Output the (x, y) coordinate of the center of the cell containing the given text.  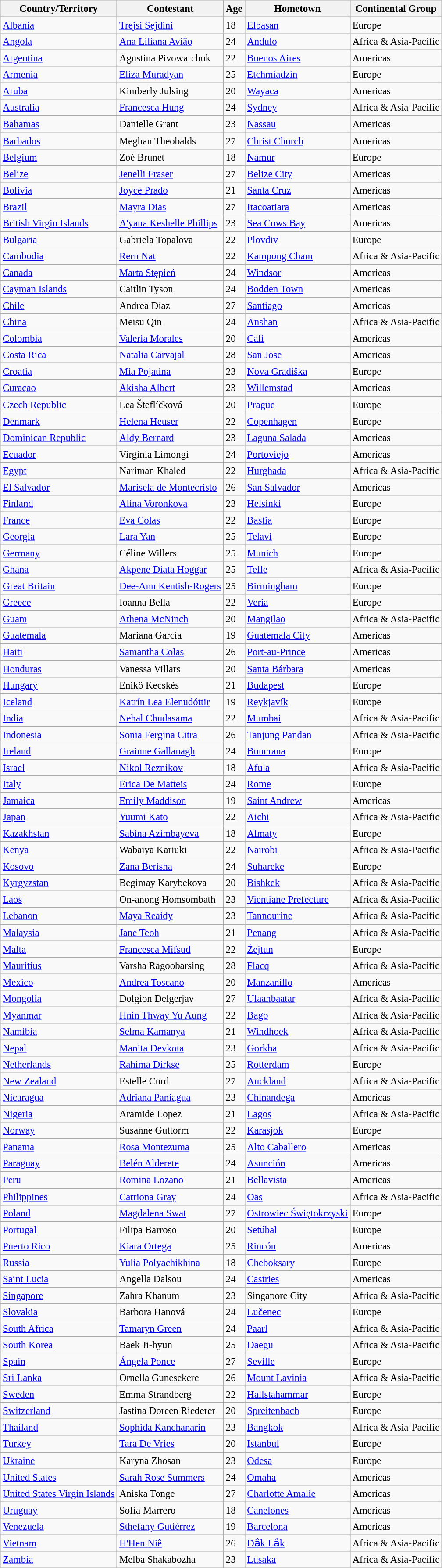
Nepal (59, 1048)
Malta (59, 949)
Cali (297, 339)
Jamaica (59, 800)
Maya Reaidy (170, 916)
Odesa (297, 1460)
South Africa (59, 1328)
Rotterdam (297, 1065)
Andrea Díaz (170, 306)
Nikol Reznikov (170, 768)
Port-au-Prince (297, 652)
Hungary (59, 685)
Auckland (297, 1081)
Lara Yan (170, 537)
Almaty (297, 834)
Plovdiv (297, 240)
El Salvador (59, 487)
Virginia Limongi (170, 454)
Daegu (297, 1345)
Paraguay (59, 1163)
South Korea (59, 1345)
Country/Territory (59, 9)
Mangilao (297, 619)
Cayman Islands (59, 289)
Nicaragua (59, 1098)
Aramide Lopez (170, 1114)
Hallstahammar (297, 1395)
Panama (59, 1147)
Spreitenbach (297, 1411)
Mongolia (59, 999)
Bastia (297, 520)
Estelle Curd (170, 1081)
Bulgaria (59, 240)
Wabaiya Kariuki (170, 850)
Angella Dalsou (170, 1279)
Flacq (297, 965)
Age (234, 9)
Sweden (59, 1395)
Athena McNinch (170, 619)
Georgia (59, 537)
Dominican Republic (59, 438)
Lagos (297, 1114)
Sthefany Gutiérrez (170, 1527)
Poland (59, 1213)
Barcelona (297, 1527)
Afula (297, 768)
Italy (59, 784)
United States (59, 1477)
Gorkha (297, 1048)
Denmark (59, 421)
Erica De Matteis (170, 784)
San Salvador (297, 487)
Sea Cows Bay (297, 223)
Budapest (297, 685)
Belgium (59, 157)
Karasjok (297, 1130)
Haiti (59, 652)
Jastina Doreen Riederer (170, 1411)
Great Britain (59, 586)
Nariman Khaled (170, 471)
Chile (59, 306)
Belize City (297, 174)
Cheboksary (297, 1263)
Spain (59, 1362)
Zahra Khanum (170, 1295)
Willemstad (297, 388)
Singapore (59, 1295)
Gabriela Topalova (170, 240)
Uruguay (59, 1510)
Armenia (59, 75)
Rincón (297, 1246)
Peru (59, 1180)
Dee-Ann Kentish-Rogers (170, 586)
Seville (297, 1362)
Singapore City (297, 1295)
Karyna Zhosan (170, 1460)
Melba Shakabozha (170, 1560)
A'yana Keshelle Phillips (170, 223)
Buncrana (297, 751)
Saint Andrew (297, 800)
Andrea Toscano (170, 982)
Varsha Ragoobarsing (170, 965)
Zambia (59, 1560)
Curaçao (59, 388)
Zana Berisha (170, 867)
Ecuador (59, 454)
Iceland (59, 702)
San Jose (297, 355)
Malaysia (59, 933)
Đắk Lắk (297, 1543)
Istanbul (297, 1444)
Helsinki (297, 504)
Tara De Vries (170, 1444)
Kampong Cham (297, 256)
Aichi (297, 817)
Magdalena Swat (170, 1213)
Portoviejo (297, 454)
Sophida Kanchanarin (170, 1428)
Costa Rica (59, 355)
Kosovo (59, 867)
Tefle (297, 570)
Belén Alderete (170, 1163)
British Virgin Islands (59, 223)
Greece (59, 603)
Angola (59, 42)
Yulia Polyachikhina (170, 1263)
Francesca Mifsud (170, 949)
Nairobi (297, 850)
New Zealand (59, 1081)
France (59, 520)
Prague (297, 405)
Albania (59, 25)
Ireland (59, 751)
Jane Teoh (170, 933)
Mia Pojatina (170, 372)
Russia (59, 1263)
Samantha Colas (170, 652)
Rome (297, 784)
Nehal Chudasama (170, 718)
Guam (59, 619)
Zoé Brunet (170, 157)
Penang (297, 933)
H'Hen Niê (170, 1543)
Namur (297, 157)
Akisha Albert (170, 388)
Israel (59, 768)
Chinandega (297, 1098)
Munich (297, 553)
Aldy Bernard (170, 438)
Vanessa Villars (170, 669)
China (59, 322)
Tannourine (297, 916)
Asunción (297, 1163)
Namibia (59, 1032)
Sonia Fergina Citra (170, 735)
Rahima Dirkse (170, 1065)
Valeria Morales (170, 339)
Lebanon (59, 916)
Sabina Azimbayeva (170, 834)
Hurghada (297, 471)
Ioanna Bella (170, 603)
Céline Willers (170, 553)
Manita Devkota (170, 1048)
Sarah Rose Summers (170, 1477)
Agustina Pivowarchuk (170, 58)
Kimberly Julsing (170, 91)
Contestant (170, 9)
Mauritius (59, 965)
Myanmar (59, 1015)
Aniska Tonge (170, 1493)
Baek Ji-hyun (170, 1345)
Mariana García (170, 636)
Croatia (59, 372)
Windsor (297, 273)
Japan (59, 817)
Lea Šteflíčková (170, 405)
India (59, 718)
Cambodia (59, 256)
Continental Group (396, 9)
Tanjung Pandan (297, 735)
Eliza Muradyan (170, 75)
Guatemala (59, 636)
Windhoek (297, 1032)
Netherlands (59, 1065)
Venezuela (59, 1527)
Indonesia (59, 735)
Telavi (297, 537)
Santiago (297, 306)
Mumbai (297, 718)
Honduras (59, 669)
Aruba (59, 91)
Rern Nat (170, 256)
Czech Republic (59, 405)
Laos (59, 900)
Akpene Diata Hoggar (170, 570)
Lučenec (297, 1312)
Selma Kamanya (170, 1032)
Ghana (59, 570)
Helena Heuser (170, 421)
Lusaka (297, 1560)
Suhareke (297, 867)
Manzanillo (297, 982)
Portugal (59, 1230)
Ukraine (59, 1460)
Bangkok (297, 1428)
Katrín Lea Elenudóttir (170, 702)
Charlotte Amalie (297, 1493)
Ángela Ponce (170, 1362)
Santa Cruz (297, 190)
Bahamas (59, 124)
Jenelli Fraser (170, 174)
Danielle Grant (170, 124)
Finland (59, 504)
Kiara Ortega (170, 1246)
Emma Strandberg (170, 1395)
Guatemala City (297, 636)
Marta Stępień (170, 273)
Kazakhstan (59, 834)
Veria (297, 603)
Vietnam (59, 1543)
Etchmiadzin (297, 75)
Mexico (59, 982)
Vientiane Prefecture (297, 900)
Ana Liliana Avião (170, 42)
United States Virgin Islands (59, 1493)
Egypt (59, 471)
Canelones (297, 1510)
Rosa Montezuma (170, 1147)
Wayaca (297, 91)
Begimay Karybekova (170, 883)
Emily Maddison (170, 800)
Trejsi Sejdini (170, 25)
Castries (297, 1279)
Ornella Gunesekere (170, 1378)
Kenya (59, 850)
Sofía Marrero (170, 1510)
Bodden Town (297, 289)
Saint Lucia (59, 1279)
Colombia (59, 339)
Oas (297, 1197)
Puerto Rico (59, 1246)
Kyrgyzstan (59, 883)
Copenhagen (297, 421)
On-anong Homsombath (170, 900)
Filipa Barroso (170, 1230)
Mount Lavinia (297, 1378)
Meisu Qin (170, 322)
Reykjavík (297, 702)
Marisela de Montecristo (170, 487)
Sydney (297, 108)
Nassau (297, 124)
Hometown (297, 9)
Sri Lanka (59, 1378)
Ostrowiec Świętokrzyski (297, 1213)
Itacoatiara (297, 207)
Mayra Dias (170, 207)
Norway (59, 1130)
Setúbal (297, 1230)
Laguna Salada (297, 438)
Barbora Hanová (170, 1312)
Canada (59, 273)
Andulo (297, 42)
Bolivia (59, 190)
Australia (59, 108)
Meghan Theobalds (170, 141)
Grainne Gallanagh (170, 751)
Philippines (59, 1197)
Eva Colas (170, 520)
Żejtun (297, 949)
Nigeria (59, 1114)
Thailand (59, 1428)
Argentina (59, 58)
Susanne Guttorm (170, 1130)
Belize (59, 174)
Santa Bárbara (297, 669)
Brazil (59, 207)
Enikő Kecskès (170, 685)
Nova Gradiška (297, 372)
Dolgion Delgerjav (170, 999)
Buenos Aires (297, 58)
Christ Church (297, 141)
Joyce Prado (170, 190)
Slovakia (59, 1312)
Bago (297, 1015)
Romina Lozano (170, 1180)
Adriana Paniagua (170, 1098)
Omaha (297, 1477)
Hnin Thway Yu Aung (170, 1015)
Turkey (59, 1444)
Caitlin Tyson (170, 289)
Bishkek (297, 883)
Alina Voronkova (170, 504)
Yuumi Kato (170, 817)
Elbasan (297, 25)
Alto Caballero (297, 1147)
Switzerland (59, 1411)
Natalia Carvajal (170, 355)
Francesca Hung (170, 108)
Bellavista (297, 1180)
Birmingham (297, 586)
Catriona Gray (170, 1197)
Barbados (59, 141)
Paarl (297, 1328)
Germany (59, 553)
Ulaanbaatar (297, 999)
Anshan (297, 322)
Tamaryn Green (170, 1328)
